Scan for the cell matching the given text and deliver its [X, Y] coordinate at center. 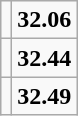
32.49 [44, 96]
32.06 [44, 20]
32.44 [44, 58]
